For the text-containing cell, return its midpoint in [X, Y] coordinate format. 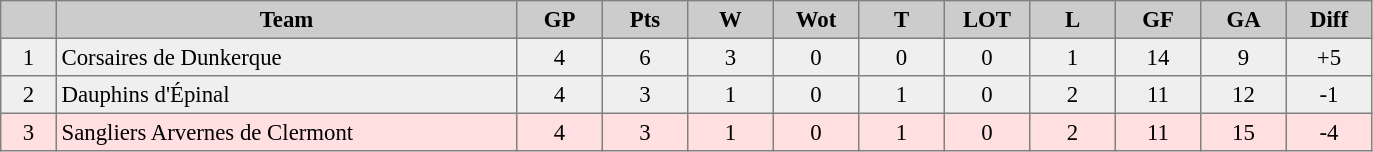
GF [1158, 20]
-1 [1329, 95]
15 [1244, 132]
Pts [645, 20]
Diff [1329, 20]
12 [1244, 95]
9 [1244, 57]
Dauphins d'Épinal [286, 95]
6 [645, 57]
GA [1244, 20]
Team [286, 20]
T [902, 20]
W [731, 20]
GP [560, 20]
Wot [816, 20]
-4 [1329, 132]
+5 [1329, 57]
Corsaires de Dunkerque [286, 57]
L [1073, 20]
14 [1158, 57]
Sangliers Arvernes de Clermont [286, 132]
LOT [987, 20]
